Scan for the cell matching the given text and deliver its [x, y] coordinate at center. 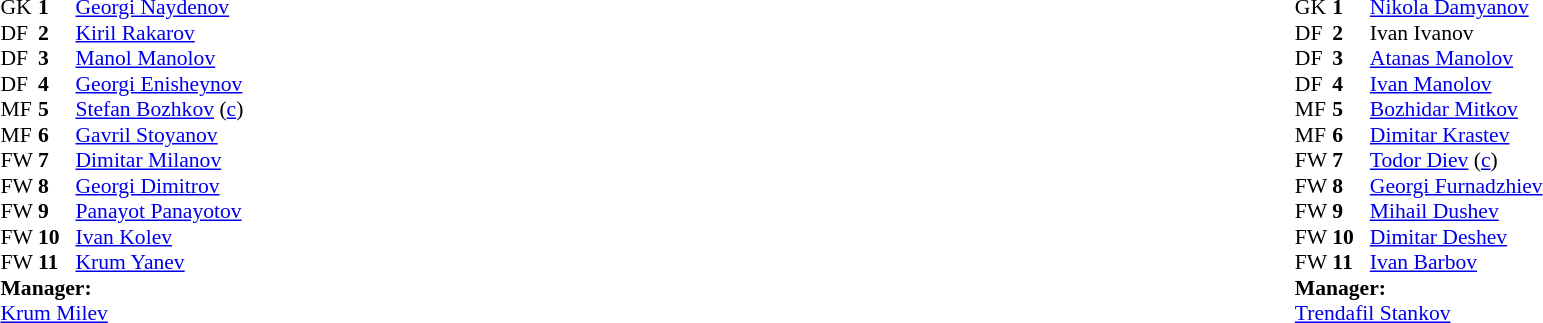
Kiril Rakarov [160, 33]
Dimitar Milanov [160, 161]
Ivan Kolev [160, 237]
Krum Yanev [160, 263]
Ivan Manolov [1456, 84]
Dimitar Krastev [1456, 135]
Georgi Furnadzhiev [1456, 186]
Mihail Dushev [1456, 211]
Dimitar Deshev [1456, 237]
Ivan Ivanov [1456, 33]
Gavril Stoyanov [160, 135]
Panayot Panayotov [160, 211]
Georgi Enisheynov [160, 84]
Bozhidar Mitkov [1456, 109]
Todor Diev (c) [1456, 161]
Atanas Manolov [1456, 59]
Manol Manolov [160, 59]
Georgi Dimitrov [160, 186]
Stefan Bozhkov (c) [160, 109]
Ivan Barbov [1456, 263]
